Provide the [X, Y] coordinate of the cell's center where the given text is located.  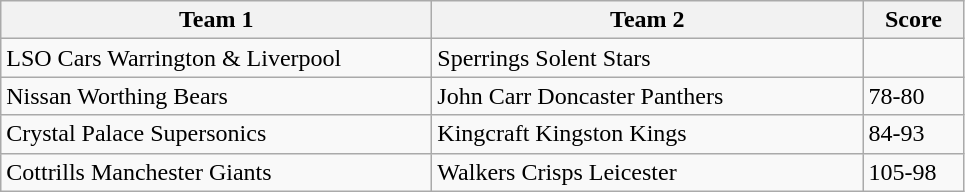
Team 2 [648, 20]
LSO Cars Warrington & Liverpool [216, 58]
105-98 [914, 172]
Cottrills Manchester Giants [216, 172]
Team 1 [216, 20]
Score [914, 20]
John Carr Doncaster Panthers [648, 96]
84-93 [914, 134]
Sperrings Solent Stars [648, 58]
78-80 [914, 96]
Kingcraft Kingston Kings [648, 134]
Walkers Crisps Leicester [648, 172]
Nissan Worthing Bears [216, 96]
Crystal Palace Supersonics [216, 134]
